Output the (x, y) coordinate of the center of the cell containing the given text.  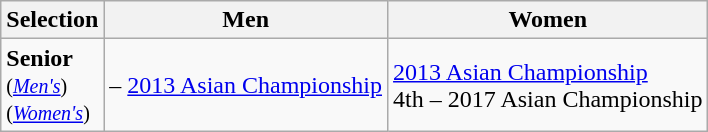
Women (548, 20)
2013 Asian Championship4th – 2017 Asian Championship (548, 85)
Senior (Men's) (Women's) (52, 85)
– 2013 Asian Championship (246, 85)
Men (246, 20)
Selection (52, 20)
